Search for the cell housing the specified text and yield its (X, Y) center coordinate. 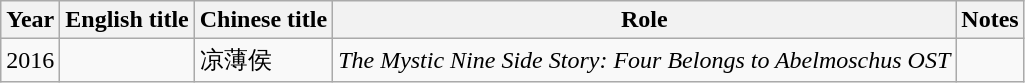
Role (644, 20)
Year (30, 20)
2016 (30, 60)
凉薄侯 (263, 60)
Notes (990, 20)
English title (127, 20)
The Mystic Nine Side Story: Four Belongs to Abelmoschus OST (644, 60)
Chinese title (263, 20)
